Determine the [X, Y] coordinate at the center of the cell enclosing the given text.  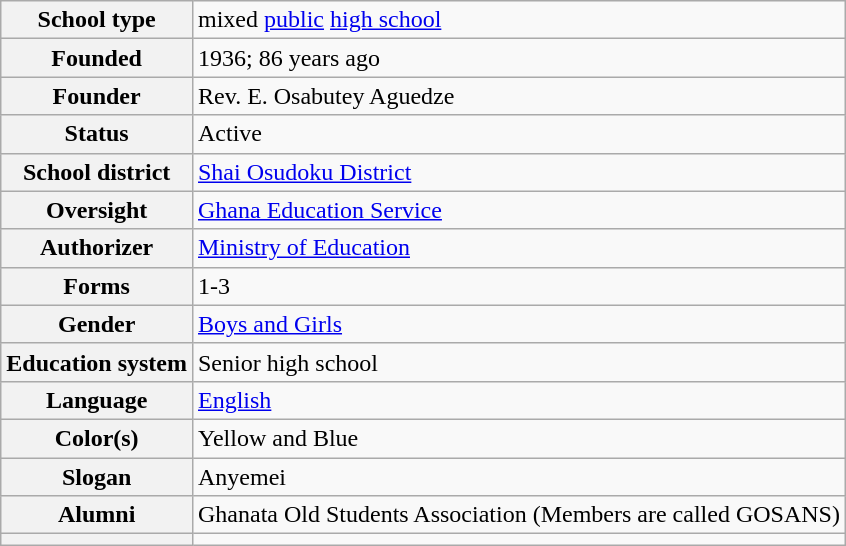
Oversight [97, 210]
Founded [97, 58]
1-3 [518, 286]
Senior high school [518, 362]
School district [97, 172]
Slogan [97, 477]
Shai Osudoku District [518, 172]
Education system [97, 362]
Anyemei [518, 477]
Authorizer [97, 248]
English [518, 400]
Ghanata Old Students Association (Members are called GOSANS) [518, 515]
Language [97, 400]
School type [97, 20]
Alumni [97, 515]
Ghana Education Service [518, 210]
Yellow and Blue [518, 438]
Color(s) [97, 438]
Active [518, 134]
Gender [97, 324]
Ministry of Education [518, 248]
Rev. E. Osabutey Aguedze [518, 96]
Boys and Girls [518, 324]
1936; 86 years ago [518, 58]
Status [97, 134]
Forms [97, 286]
mixed public high school [518, 20]
Founder [97, 96]
